Capture the cell that displays the provided text and extract its [X, Y] central coordinate. 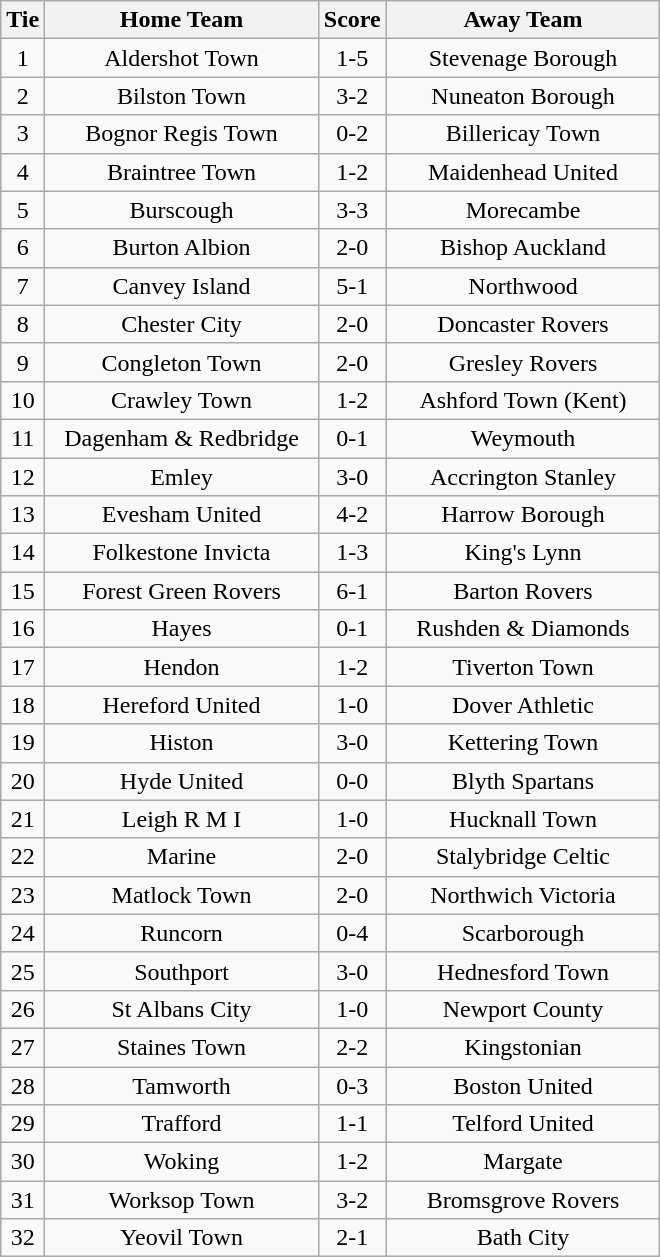
5 [23, 210]
2 [23, 96]
Tiverton Town [523, 667]
7 [23, 286]
Matlock Town [182, 895]
21 [23, 819]
Bilston Town [182, 96]
26 [23, 1009]
Doncaster Rovers [523, 324]
Burton Albion [182, 248]
Bognor Regis Town [182, 134]
Hayes [182, 629]
Billericay Town [523, 134]
Chester City [182, 324]
Morecambe [523, 210]
0-2 [352, 134]
12 [23, 477]
1-1 [352, 1124]
1-3 [352, 553]
Maidenhead United [523, 172]
Blyth Spartans [523, 781]
Dagenham & Redbridge [182, 438]
Canvey Island [182, 286]
Runcorn [182, 933]
Northwich Victoria [523, 895]
Newport County [523, 1009]
Kingstonian [523, 1047]
4-2 [352, 515]
10 [23, 400]
Marine [182, 857]
Burscough [182, 210]
Emley [182, 477]
Rushden & Diamonds [523, 629]
Leigh R M I [182, 819]
25 [23, 971]
Histon [182, 743]
Weymouth [523, 438]
2-1 [352, 1238]
Boston United [523, 1085]
18 [23, 705]
Gresley Rovers [523, 362]
1 [23, 58]
17 [23, 667]
23 [23, 895]
22 [23, 857]
Home Team [182, 20]
Dover Athletic [523, 705]
Scarborough [523, 933]
9 [23, 362]
Trafford [182, 1124]
28 [23, 1085]
Crawley Town [182, 400]
Congleton Town [182, 362]
19 [23, 743]
Aldershot Town [182, 58]
Northwood [523, 286]
30 [23, 1162]
3 [23, 134]
Bath City [523, 1238]
0-0 [352, 781]
Accrington Stanley [523, 477]
15 [23, 591]
3-3 [352, 210]
4 [23, 172]
29 [23, 1124]
Evesham United [182, 515]
5-1 [352, 286]
Worksop Town [182, 1200]
Forest Green Rovers [182, 591]
Harrow Borough [523, 515]
0-4 [352, 933]
Tamworth [182, 1085]
Ashford Town (Kent) [523, 400]
Hendon [182, 667]
Stevenage Borough [523, 58]
Hednesford Town [523, 971]
11 [23, 438]
Away Team [523, 20]
16 [23, 629]
Bishop Auckland [523, 248]
Kettering Town [523, 743]
St Albans City [182, 1009]
Southport [182, 971]
Hereford United [182, 705]
6-1 [352, 591]
32 [23, 1238]
Woking [182, 1162]
Bromsgrove Rovers [523, 1200]
King's Lynn [523, 553]
0-3 [352, 1085]
Margate [523, 1162]
Score [352, 20]
14 [23, 553]
Telford United [523, 1124]
Hyde United [182, 781]
Stalybridge Celtic [523, 857]
Folkestone Invicta [182, 553]
Nuneaton Borough [523, 96]
27 [23, 1047]
24 [23, 933]
Braintree Town [182, 172]
1-5 [352, 58]
31 [23, 1200]
Staines Town [182, 1047]
Tie [23, 20]
Hucknall Town [523, 819]
6 [23, 248]
2-2 [352, 1047]
Yeovil Town [182, 1238]
8 [23, 324]
Barton Rovers [523, 591]
20 [23, 781]
13 [23, 515]
